For the text-containing cell, return its midpoint in [x, y] coordinate format. 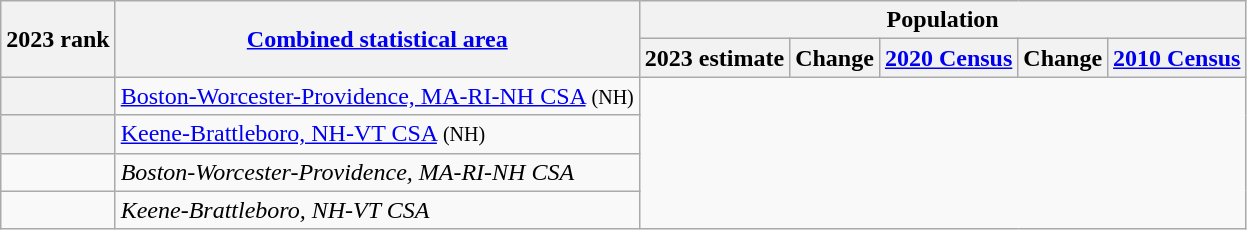
Keene-Brattleboro, NH-VT CSA (NH) [377, 134]
Population [942, 20]
2023 rank [58, 39]
2010 Census [1177, 58]
2020 Census [948, 58]
Keene-Brattleboro, NH-VT CSA [377, 210]
Combined statistical area [377, 39]
Boston-Worcester-Providence, MA-RI-NH CSA (NH) [377, 96]
2023 estimate [714, 58]
Boston-Worcester-Providence, MA-RI-NH CSA [377, 172]
